From the cell containing the given text, extract its center point as (X, Y) coordinate. 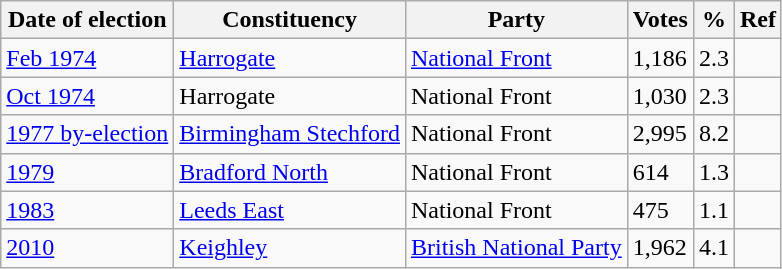
475 (660, 210)
1977 by-election (88, 134)
British National Party (516, 248)
Bradford North (290, 172)
Date of election (88, 20)
1,186 (660, 58)
1983 (88, 210)
8.2 (714, 134)
Votes (660, 20)
1.3 (714, 172)
Constituency (290, 20)
1.1 (714, 210)
1,962 (660, 248)
% (714, 20)
1979 (88, 172)
Feb 1974 (88, 58)
Oct 1974 (88, 96)
4.1 (714, 248)
1,030 (660, 96)
Keighley (290, 248)
Ref (758, 20)
2010 (88, 248)
Birmingham Stechford (290, 134)
614 (660, 172)
2,995 (660, 134)
Party (516, 20)
Leeds East (290, 210)
